Output the [X, Y] coordinate of the center of the cell containing the given text.  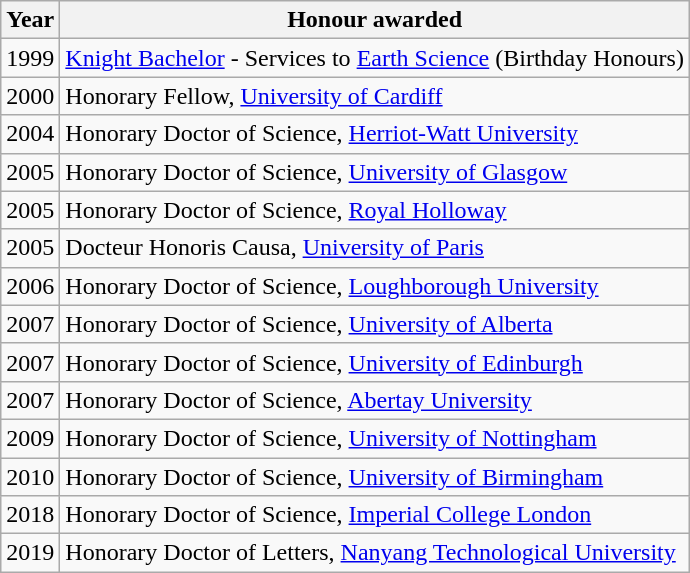
1999 [30, 58]
2018 [30, 515]
2009 [30, 438]
Honorary Doctor of Science, University of Alberta [375, 324]
Honorary Doctor of Science, Herriot-Watt University [375, 134]
Honorary Doctor of Science, University of Nottingham [375, 438]
Honorary Fellow, University of Cardiff [375, 96]
Year [30, 20]
Honorary Doctor of Science, Imperial College London [375, 515]
Honorary Doctor of Science, University of Glasgow [375, 172]
2000 [30, 96]
Honorary Doctor of Letters, Nanyang Technological University [375, 553]
2010 [30, 477]
Honorary Doctor of Science, Royal Holloway [375, 210]
2006 [30, 286]
Honorary Doctor of Science, University of Edinburgh [375, 362]
Docteur Honoris Causa, University of Paris [375, 248]
Honorary Doctor of Science, Abertay University [375, 400]
2004 [30, 134]
Honorary Doctor of Science, Loughborough University [375, 286]
Knight Bachelor - Services to Earth Science (Birthday Honours) [375, 58]
Honour awarded [375, 20]
2019 [30, 553]
Honorary Doctor of Science, University of Birmingham [375, 477]
